Capture the cell that displays the provided text and extract its (x, y) central coordinate. 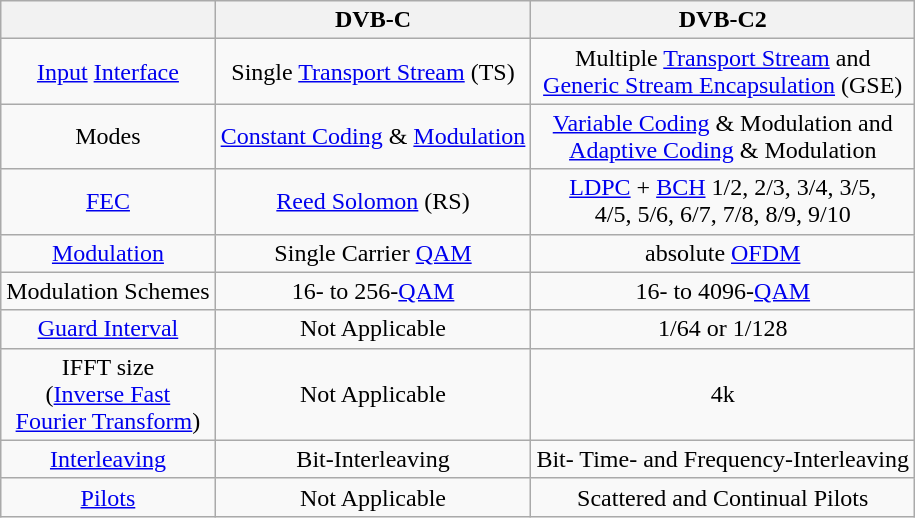
IFFT size(Inverse FastFourier Transform) (108, 394)
Scattered and Continual Pilots (723, 497)
DVB-C2 (723, 20)
Bit- Time- and Frequency-Interleaving (723, 459)
Single Transport Stream (TS) (373, 72)
4k (723, 394)
Guard Interval (108, 329)
Constant Coding & Modulation (373, 136)
Input Interface (108, 72)
Bit-Interleaving (373, 459)
Modes (108, 136)
Variable Coding & Modulation andAdaptive Coding & Modulation (723, 136)
16- to 4096-QAM (723, 291)
DVB-C (373, 20)
Multiple Transport Stream andGeneric Stream Encapsulation (GSE) (723, 72)
Single Carrier QAM (373, 253)
Interleaving (108, 459)
Reed Solomon (RS) (373, 202)
FEC (108, 202)
16- to 256-QAM (373, 291)
1/64 or 1/128 (723, 329)
LDPC + BCH 1/2, 2/3, 3/4, 3/5,4/5, 5/6, 6/7, 7/8, 8/9, 9/10 (723, 202)
Pilots (108, 497)
Modulation Schemes (108, 291)
absolute OFDM (723, 253)
Modulation (108, 253)
